For the text-containing cell, return its midpoint in (X, Y) coordinate format. 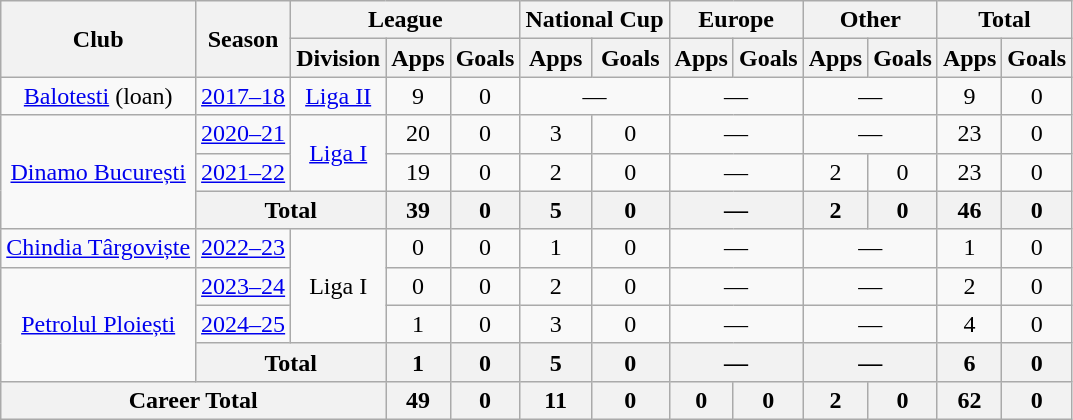
Career Total (194, 400)
Chindia Târgoviște (98, 248)
11 (556, 400)
Other (870, 20)
Europe (736, 20)
National Cup (594, 20)
2021–22 (244, 172)
Balotesti (loan) (98, 96)
2020–21 (244, 134)
49 (418, 400)
46 (969, 210)
39 (418, 210)
2017–18 (244, 96)
League (406, 20)
2024–25 (244, 324)
6 (969, 362)
Season (244, 39)
19 (418, 172)
Petrolul Ploiești (98, 324)
Club (98, 39)
Dinamo București (98, 172)
Liga II (338, 96)
2023–24 (244, 286)
2022–23 (244, 248)
Division (338, 58)
4 (969, 324)
62 (969, 400)
20 (418, 134)
